Locate the cell with the specified text and output its [x, y] center coordinate. 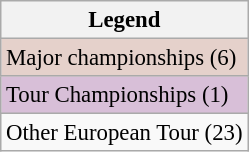
Legend [124, 20]
Tour Championships (1) [124, 95]
Major championships (6) [124, 58]
Other European Tour (23) [124, 133]
